Identify which cell holds the provided text, then report its (x, y) central coordinate. 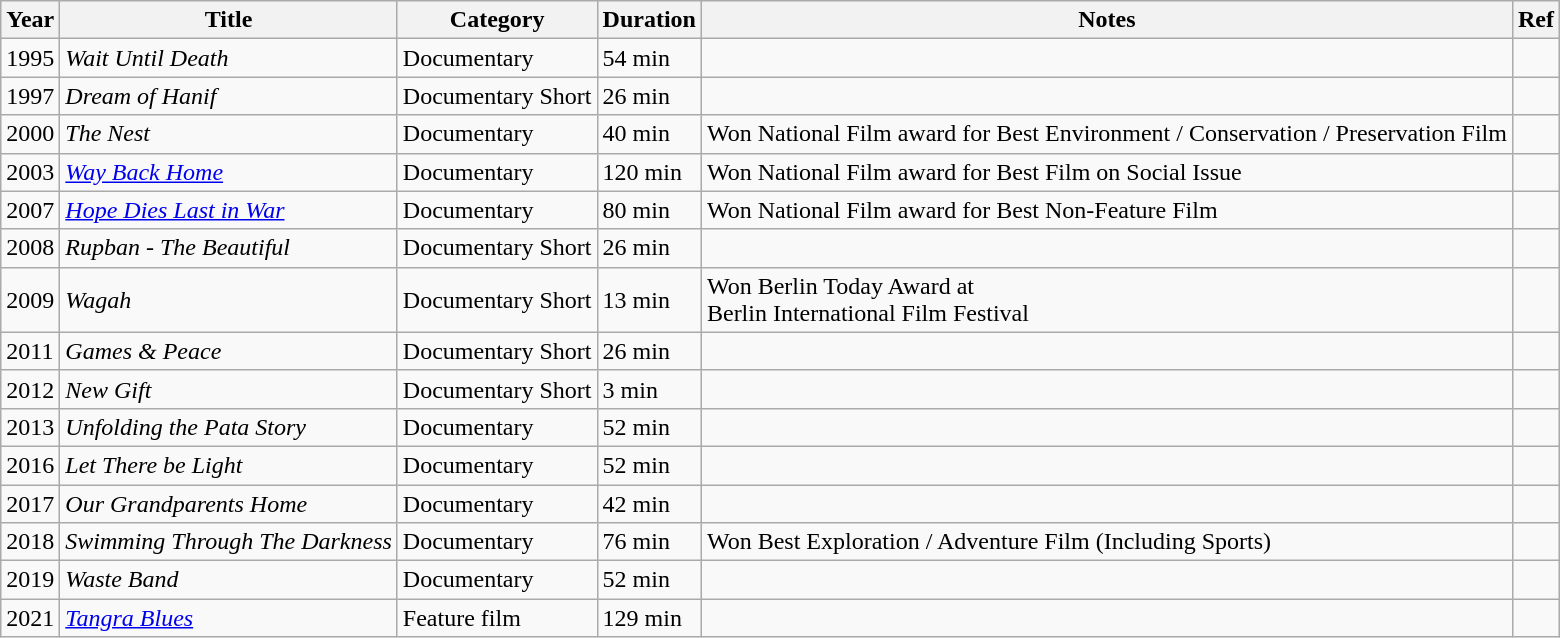
New Gift (229, 389)
Year (30, 20)
Tangra Blues (229, 618)
Won Berlin Today Award atBerlin International Film Festival (1106, 300)
Feature film (497, 618)
Let There be Light (229, 465)
Swimming Through The Darkness (229, 542)
Our Grandparents Home (229, 503)
1997 (30, 96)
2009 (30, 300)
Games & Peace (229, 351)
Dream of Hanif (229, 96)
Waste Band (229, 580)
Way Back Home (229, 172)
129 min (649, 618)
Notes (1106, 20)
2019 (30, 580)
Rupban - The Beautiful (229, 248)
2003 (30, 172)
120 min (649, 172)
2013 (30, 427)
76 min (649, 542)
2017 (30, 503)
1995 (30, 58)
2016 (30, 465)
Wait Until Death (229, 58)
2008 (30, 248)
Ref (1536, 20)
2018 (30, 542)
Duration (649, 20)
13 min (649, 300)
54 min (649, 58)
Wagah (229, 300)
2021 (30, 618)
2012 (30, 389)
42 min (649, 503)
3 min (649, 389)
2000 (30, 134)
40 min (649, 134)
Hope Dies Last in War (229, 210)
Won Best Exploration / Adventure Film (Including Sports) (1106, 542)
The Nest (229, 134)
Won National Film award for Best Non-Feature Film (1106, 210)
2011 (30, 351)
Unfolding the Pata Story (229, 427)
Title (229, 20)
80 min (649, 210)
2007 (30, 210)
Won National Film award for Best Environment / Conservation / Preservation Film (1106, 134)
Won National Film award for Best Film on Social Issue (1106, 172)
Category (497, 20)
